Provide the [x, y] coordinate of the cell's center where the given text is located.  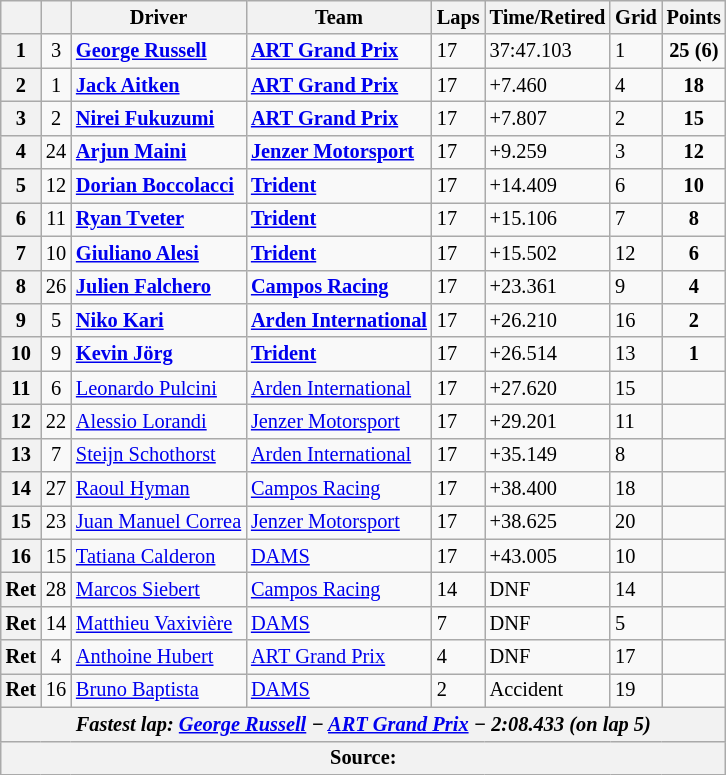
Alessio Lorandi [158, 421]
George Russell [158, 51]
24 [56, 152]
Driver [158, 17]
+9.259 [548, 152]
+29.201 [548, 421]
+26.210 [548, 320]
Leonardo Pulcini [158, 388]
Time/Retired [548, 17]
Accident [548, 690]
+15.106 [548, 219]
Laps [458, 17]
Julien Falchero [158, 287]
Niko Kari [158, 320]
Marcos Siebert [158, 589]
20 [636, 522]
+26.514 [548, 354]
25 (6) [694, 51]
Arjun Maini [158, 152]
19 [636, 690]
23 [56, 522]
27 [56, 489]
Steijn Schothorst [158, 455]
Anthoine Hubert [158, 657]
28 [56, 589]
Team [339, 17]
+27.620 [548, 388]
+7.460 [548, 85]
Source: [364, 758]
+15.502 [548, 253]
+38.400 [548, 489]
Ryan Tveter [158, 219]
+35.149 [548, 455]
Tatiana Calderon [158, 556]
Dorian Boccolacci [158, 186]
Jack Aitken [158, 85]
22 [56, 421]
Fastest lap: George Russell − ART Grand Prix − 2:08.433 (on lap 5) [364, 724]
Bruno Baptista [158, 690]
26 [56, 287]
Raoul Hyman [158, 489]
Nirei Fukuzumi [158, 118]
+14.409 [548, 186]
Matthieu Vaxivière [158, 623]
Kevin Jörg [158, 354]
Points [694, 17]
+7.807 [548, 118]
Giuliano Alesi [158, 253]
Grid [636, 17]
Juan Manuel Correa [158, 522]
+43.005 [548, 556]
+23.361 [548, 287]
+38.625 [548, 522]
37:47.103 [548, 51]
